For the text-containing cell, return its midpoint in (X, Y) coordinate format. 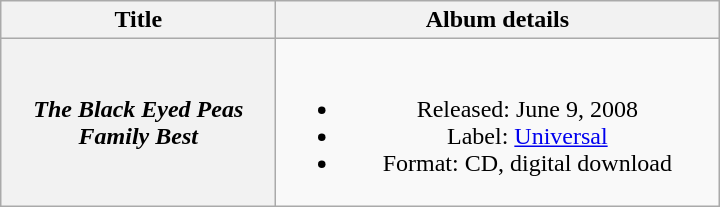
Released: June 9, 2008Label: UniversalFormat: CD, digital download (498, 122)
Title (138, 20)
Album details (498, 20)
The Black Eyed Peas Family Best (138, 122)
